Output the (x, y) coordinate of the center of the cell containing the given text.  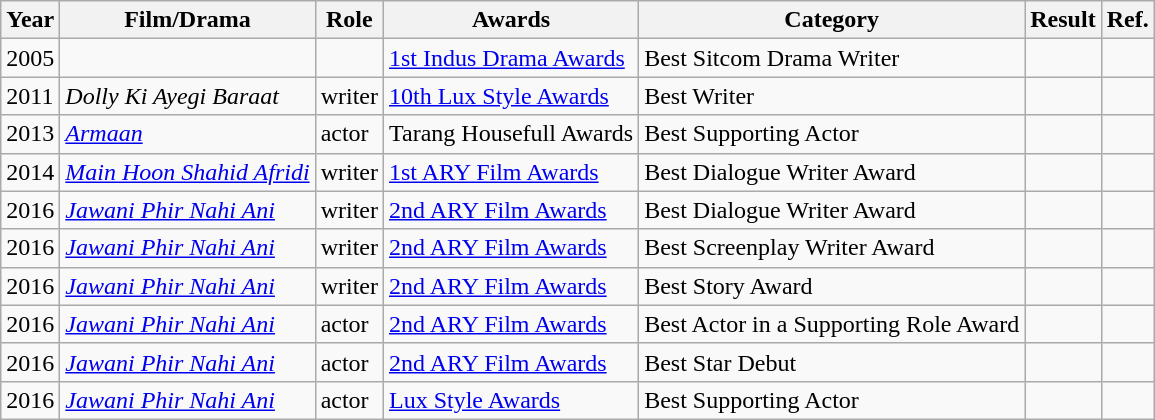
1st Indus Drama Awards (510, 58)
Result (1063, 20)
Lux Style Awards (510, 400)
Dolly Ki Ayegi Baraat (188, 96)
Main Hoon Shahid Afridi (188, 172)
Best Story Award (832, 286)
Best Actor in a Supporting Role Award (832, 324)
Year (30, 20)
2005 (30, 58)
2013 (30, 134)
Best Screenplay Writer Award (832, 248)
Armaan (188, 134)
Best Star Debut (832, 362)
Best Sitcom Drama Writer (832, 58)
Film/Drama (188, 20)
Category (832, 20)
10th Lux Style Awards (510, 96)
2014 (30, 172)
Best Writer (832, 96)
1st ARY Film Awards (510, 172)
Tarang Housefull Awards (510, 134)
Ref. (1128, 20)
Role (349, 20)
2011 (30, 96)
Awards (510, 20)
